From the cell containing the given text, extract its center point as [X, Y] coordinate. 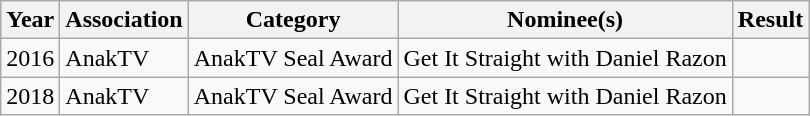
2018 [30, 96]
Result [770, 20]
Year [30, 20]
Category [293, 20]
Association [124, 20]
2016 [30, 58]
Nominee(s) [565, 20]
